Output the [x, y] coordinate of the center of the cell containing the given text.  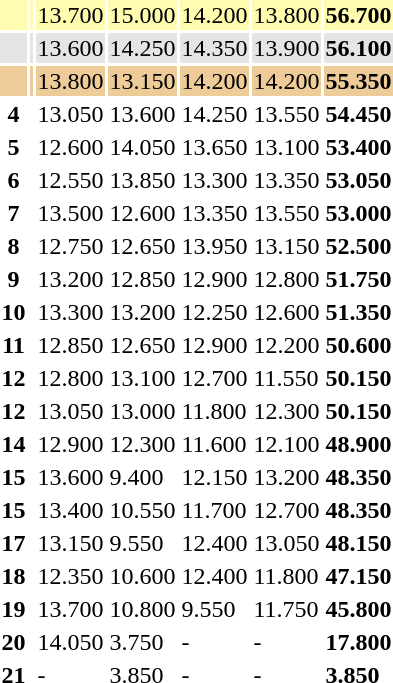
50.600 [358, 345]
11.550 [286, 378]
10 [14, 312]
13.650 [214, 147]
12.250 [214, 312]
53.000 [358, 213]
11.750 [286, 609]
10.600 [142, 576]
13.900 [286, 48]
8 [14, 246]
12.200 [286, 345]
13.500 [70, 213]
7 [14, 213]
13.850 [142, 180]
14 [14, 444]
5 [14, 147]
19 [14, 609]
48.900 [358, 444]
17 [14, 543]
18 [14, 576]
45.800 [358, 609]
10.550 [142, 510]
4 [14, 114]
55.350 [358, 81]
6 [14, 180]
15.000 [142, 15]
53.400 [358, 147]
13.000 [142, 411]
51.750 [358, 279]
52.500 [358, 246]
56.700 [358, 15]
12.350 [70, 576]
51.350 [358, 312]
11 [14, 345]
12.100 [286, 444]
53.050 [358, 180]
11.600 [214, 444]
17.800 [358, 642]
3.750 [142, 642]
56.100 [358, 48]
9.400 [142, 477]
20 [14, 642]
9 [14, 279]
14.350 [214, 48]
12.550 [70, 180]
47.150 [358, 576]
10.800 [142, 609]
11.700 [214, 510]
13.400 [70, 510]
12.750 [70, 246]
13.950 [214, 246]
54.450 [358, 114]
48.150 [358, 543]
12.150 [214, 477]
